Locate the cell with the specified text and output its (x, y) center coordinate. 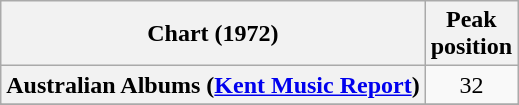
32 (471, 85)
Australian Albums (Kent Music Report) (213, 85)
Peakposition (471, 34)
Chart (1972) (213, 34)
